Return [x, y] of the center of cell containing provided text 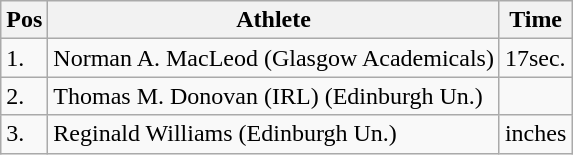
Thomas M. Donovan (IRL) (Edinburgh Un.) [274, 96]
Reginald Williams (Edinburgh Un.) [274, 134]
3. [24, 134]
2. [24, 96]
Time [535, 20]
Athlete [274, 20]
17sec. [535, 58]
Norman A. MacLeod (Glasgow Academicals) [274, 58]
Pos [24, 20]
inches [535, 134]
1. [24, 58]
